Output the (X, Y) coordinate of the center of the cell containing the given text.  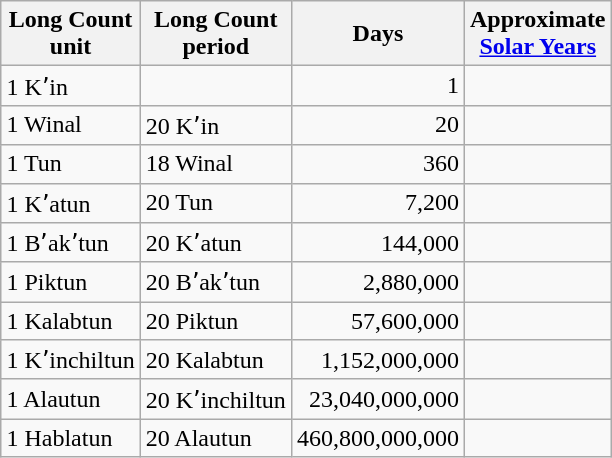
20 Bʼakʼtun (216, 282)
20 Kʼinchiltun (216, 399)
1 Winal (70, 125)
1 Piktun (70, 282)
18 Winal (216, 164)
Days (378, 34)
23,040,000,000 (378, 399)
20 Tun (216, 203)
1 Hablatun (70, 438)
1 Tun (70, 164)
1 Bʼakʼtun (70, 243)
20 Kʼatun (216, 243)
1 Kʼin (70, 86)
Long Count period (216, 34)
Approximate Solar Years (538, 34)
1 Alautun (70, 399)
144,000 (378, 243)
1 (378, 86)
2,880,000 (378, 282)
20 Piktun (216, 321)
1 Kʼinchiltun (70, 360)
7,200 (378, 203)
20 Kalabtun (216, 360)
Long Count unit (70, 34)
20 Kʼin (216, 125)
57,600,000 (378, 321)
1,152,000,000 (378, 360)
1 Kalabtun (70, 321)
460,800,000,000 (378, 438)
20 (378, 125)
20 Alautun (216, 438)
360 (378, 164)
1 Kʼatun (70, 203)
